Output the [X, Y] coordinate of the center of the cell containing the given text.  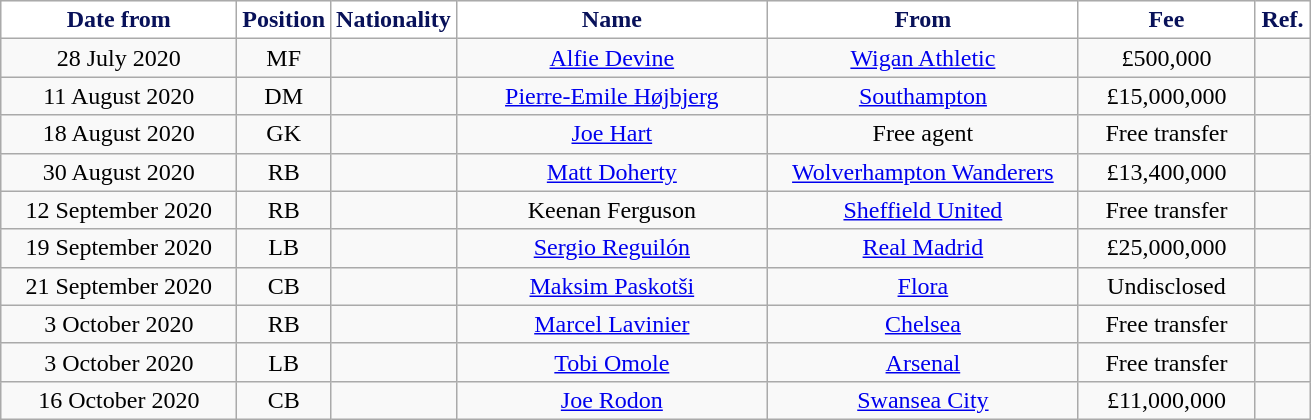
£500,000 [1166, 58]
DM [284, 96]
Nationality [394, 20]
Date from [119, 20]
Flora [922, 286]
Pierre-Emile Højbjerg [612, 96]
18 August 2020 [119, 134]
Matt Doherty [612, 172]
£11,000,000 [1166, 400]
30 August 2020 [119, 172]
Ref. [1282, 20]
Joe Hart [612, 134]
Keenan Ferguson [612, 210]
Wigan Athletic [922, 58]
Joe Rodon [612, 400]
12 September 2020 [119, 210]
28 July 2020 [119, 58]
Fee [1166, 20]
Position [284, 20]
£25,000,000 [1166, 248]
£13,400,000 [1166, 172]
Undisclosed [1166, 286]
11 August 2020 [119, 96]
Real Madrid [922, 248]
GK [284, 134]
19 September 2020 [119, 248]
Name [612, 20]
MF [284, 58]
Maksim Paskotši [612, 286]
From [922, 20]
Sergio Reguilón [612, 248]
Wolverhampton Wanderers [922, 172]
Free agent [922, 134]
£15,000,000 [1166, 96]
Marcel Lavinier [612, 324]
21 September 2020 [119, 286]
Arsenal [922, 362]
Alfie Devine [612, 58]
Sheffield United [922, 210]
Chelsea [922, 324]
16 October 2020 [119, 400]
Southampton [922, 96]
Tobi Omole [612, 362]
Swansea City [922, 400]
